Determine the (X, Y) coordinate at the center of the cell enclosing the given text.  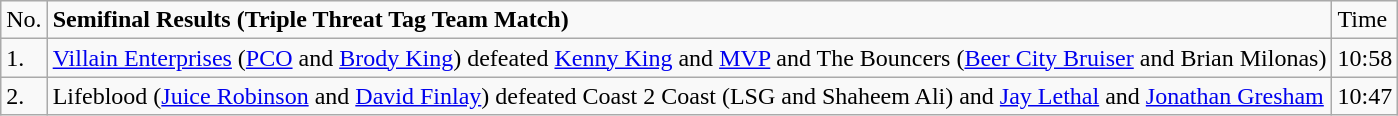
Villain Enterprises (PCO and Brody King) defeated Kenny King and MVP and The Bouncers (Beer City Bruiser and Brian Milonas) (690, 58)
Time (1365, 20)
10:47 (1365, 96)
No. (24, 20)
10:58 (1365, 58)
Lifeblood (Juice Robinson and David Finlay) defeated Coast 2 Coast (LSG and Shaheem Ali) and Jay Lethal and Jonathan Gresham (690, 96)
Semifinal Results (Triple Threat Tag Team Match) (690, 20)
1. (24, 58)
2. (24, 96)
